Extract the [x, y] coordinate from the center of the cell holding the provided text.  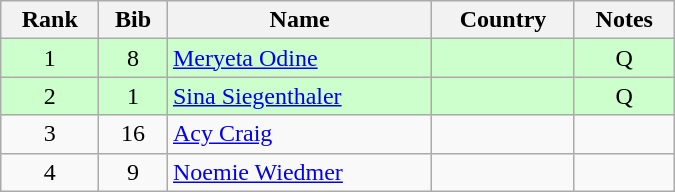
9 [134, 172]
Notes [624, 20]
4 [50, 172]
Bib [134, 20]
8 [134, 58]
Sina Siegenthaler [299, 96]
Rank [50, 20]
2 [50, 96]
Country [504, 20]
Name [299, 20]
3 [50, 134]
Meryeta Odine [299, 58]
16 [134, 134]
Acy Craig [299, 134]
Noemie Wiedmer [299, 172]
